Provide the (X, Y) coordinate of the cell's center where the given text is located.  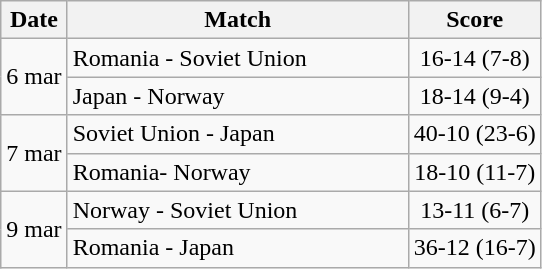
40-10 (23-6) (474, 134)
Norway - Soviet Union (238, 210)
9 mar (34, 229)
6 mar (34, 77)
13-11 (6-7) (474, 210)
Match (238, 20)
36-12 (16-7) (474, 248)
Date (34, 20)
7 mar (34, 153)
18-14 (9-4) (474, 96)
Romania- Norway (238, 172)
Score (474, 20)
16-14 (7-8) (474, 58)
Romania - Soviet Union (238, 58)
18-10 (11-7) (474, 172)
Romania - Japan (238, 248)
Soviet Union - Japan (238, 134)
Japan - Norway (238, 96)
